Provide the (X, Y) coordinate of the cell's center where the given text is located.  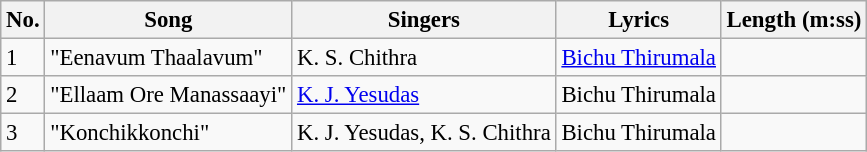
K. J. Yesudas (424, 95)
"Eenavum Thaalavum" (168, 58)
"Ellaam Ore Manassaayi" (168, 95)
K. S. Chithra (424, 58)
1 (23, 58)
Singers (424, 20)
Song (168, 20)
"Konchikkonchi" (168, 133)
Lyrics (638, 20)
K. J. Yesudas, K. S. Chithra (424, 133)
2 (23, 95)
3 (23, 133)
Length (m:ss) (794, 20)
No. (23, 20)
